Search for the cell housing the specified text and yield its (x, y) center coordinate. 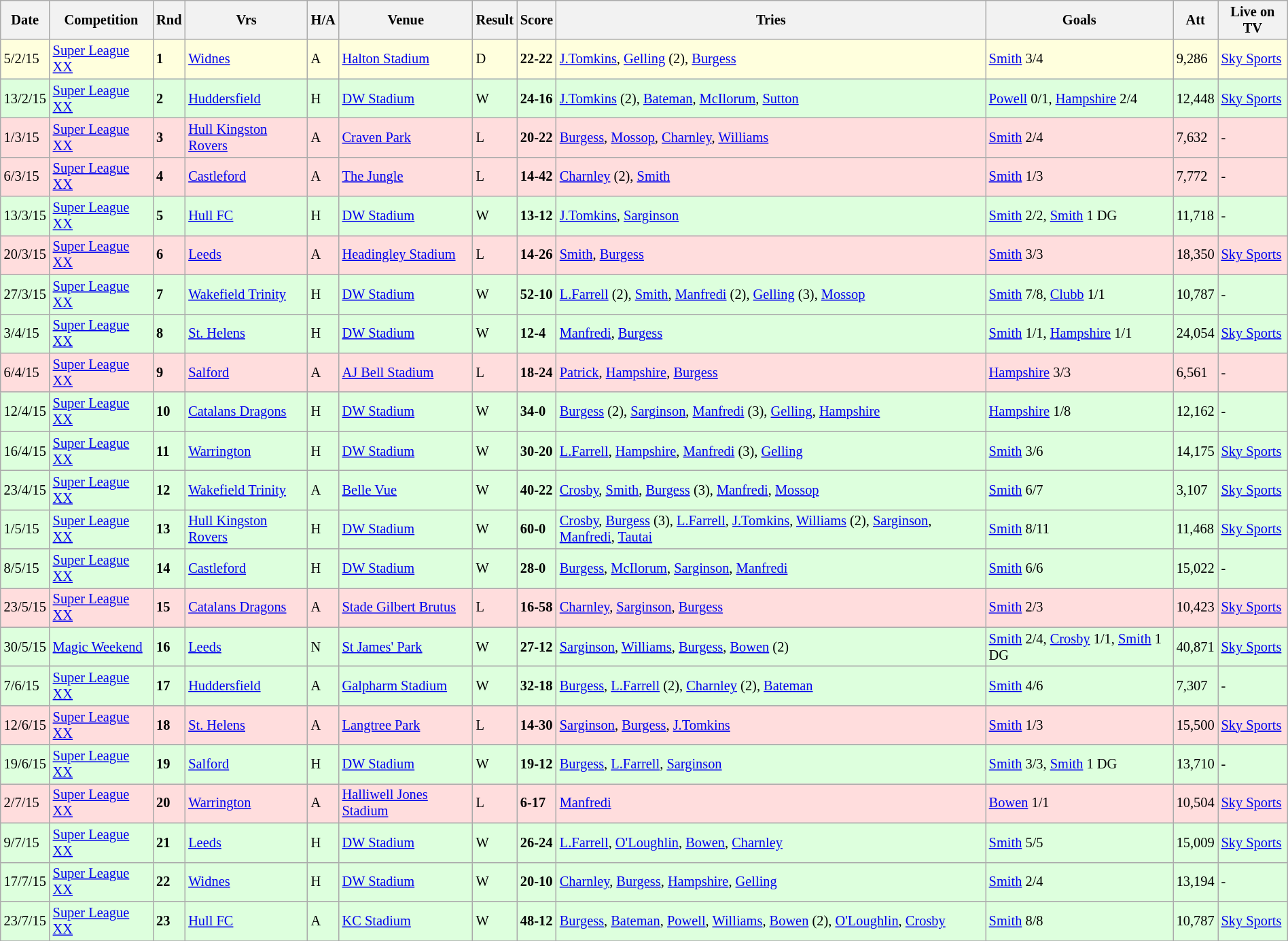
10,504 (1196, 803)
L.Farrell, Hampshire, Manfredi (3), Gelling (771, 451)
9,286 (1196, 59)
6 (168, 255)
3 (168, 137)
Smith 7/8, Clubb 1/1 (1079, 294)
18-24 (537, 372)
30-20 (537, 451)
23/5/15 (25, 607)
7,632 (1196, 137)
13/2/15 (25, 99)
13,710 (1196, 764)
18,350 (1196, 255)
12-4 (537, 334)
Burgess, L.Farrell (2), Charnley (2), Bateman (771, 686)
J.Tomkins, Gelling (2), Burgess (771, 59)
Stade Gilbert Brutus (406, 607)
Crosby, Burgess (3), L.Farrell, J.Tomkins, Williams (2), Sarginson, Manfredi, Tautai (771, 529)
14-42 (537, 177)
Bowen 1/1 (1079, 803)
Vrs (246, 20)
8/5/15 (25, 569)
6/3/15 (25, 177)
17/7/15 (25, 882)
5/2/15 (25, 59)
6,561 (1196, 372)
34-0 (537, 412)
21 (168, 842)
14,175 (1196, 451)
7,772 (1196, 177)
15 (168, 607)
Charnley, Sarginson, Burgess (771, 607)
L.Farrell, O'Loughlin, Bowen, Charnley (771, 842)
40,871 (1196, 647)
26-24 (537, 842)
Smith 3/4 (1079, 59)
Magic Weekend (102, 647)
9 (168, 372)
7 (168, 294)
1 (168, 59)
2/7/15 (25, 803)
27-12 (537, 647)
Smith 2/2, Smith 1 DG (1079, 216)
22 (168, 882)
15,009 (1196, 842)
The Jungle (406, 177)
12,162 (1196, 412)
Smith 1/1, Hampshire 1/1 (1079, 334)
Sarginson, Williams, Burgess, Bowen (2) (771, 647)
60-0 (537, 529)
Headingley Stadium (406, 255)
Burgess (2), Sarginson, Manfredi (3), Gelling, Hampshire (771, 412)
Smith 5/5 (1079, 842)
3,107 (1196, 490)
24-16 (537, 99)
Smith, Burgess (771, 255)
17 (168, 686)
1/5/15 (25, 529)
23 (168, 921)
St James' Park (406, 647)
Smith 8/8 (1079, 921)
7/6/15 (25, 686)
Halton Stadium (406, 59)
Galpharm Stadium (406, 686)
27/3/15 (25, 294)
Craven Park (406, 137)
J.Tomkins (2), Bateman, McIlorum, Sutton (771, 99)
N (323, 647)
Charnley (2), Smith (771, 177)
Result (495, 20)
16-58 (537, 607)
5 (168, 216)
20-10 (537, 882)
23/7/15 (25, 921)
2 (168, 99)
Manfredi, Burgess (771, 334)
4 (168, 177)
L.Farrell (2), Smith, Manfredi (2), Gelling (3), Mossop (771, 294)
Date (25, 20)
20/3/15 (25, 255)
Crosby, Smith, Burgess (3), Manfredi, Mossop (771, 490)
14-26 (537, 255)
3/4/15 (25, 334)
22-22 (537, 59)
Att (1196, 20)
8 (168, 334)
Halliwell Jones Stadium (406, 803)
Competition (102, 20)
Smith 8/11 (1079, 529)
16/4/15 (25, 451)
Langtree Park (406, 725)
Burgess, L.Farrell, Sarginson (771, 764)
Venue (406, 20)
19/6/15 (25, 764)
13,194 (1196, 882)
14 (168, 569)
Smith 2/3 (1079, 607)
Burgess, McIlorum, Sarginson, Manfredi (771, 569)
6/4/15 (25, 372)
12,448 (1196, 99)
52-10 (537, 294)
20-22 (537, 137)
J.Tomkins, Sarginson (771, 216)
11,718 (1196, 216)
Smith 3/6 (1079, 451)
24,054 (1196, 334)
48-12 (537, 921)
Tries (771, 20)
10 (168, 412)
10,423 (1196, 607)
KC Stadium (406, 921)
6-17 (537, 803)
Patrick, Hampshire, Burgess (771, 372)
Live on TV (1253, 20)
13/3/15 (25, 216)
Hampshire 3/3 (1079, 372)
Burgess, Bateman, Powell, Williams, Bowen (2), O'Loughlin, Crosby (771, 921)
14-30 (537, 725)
Manfredi (771, 803)
15,022 (1196, 569)
H/A (323, 20)
Powell 0/1, Hampshire 2/4 (1079, 99)
30/5/15 (25, 647)
Sarginson, Burgess, J.Tomkins (771, 725)
Belle Vue (406, 490)
Hampshire 1/8 (1079, 412)
32-18 (537, 686)
Charnley, Burgess, Hampshire, Gelling (771, 882)
28-0 (537, 569)
Goals (1079, 20)
7,307 (1196, 686)
18 (168, 725)
40-22 (537, 490)
13 (168, 529)
Smith 6/7 (1079, 490)
12 (168, 490)
Rnd (168, 20)
11 (168, 451)
1/3/15 (25, 137)
Smith 3/3, Smith 1 DG (1079, 764)
9/7/15 (25, 842)
16 (168, 647)
12/6/15 (25, 725)
20 (168, 803)
19-12 (537, 764)
11,468 (1196, 529)
19 (168, 764)
AJ Bell Stadium (406, 372)
23/4/15 (25, 490)
Smith 2/4, Crosby 1/1, Smith 1 DG (1079, 647)
13-12 (537, 216)
Burgess, Mossop, Charnley, Williams (771, 137)
Smith 4/6 (1079, 686)
Smith 6/6 (1079, 569)
Score (537, 20)
12/4/15 (25, 412)
D (495, 59)
Smith 3/3 (1079, 255)
15,500 (1196, 725)
